For the text-containing cell, return its midpoint in (X, Y) coordinate format. 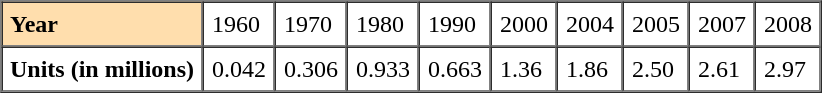
Year (102, 24)
2.97 (788, 68)
2.61 (722, 68)
2007 (722, 24)
2.50 (656, 68)
2004 (590, 24)
1960 (239, 24)
2005 (656, 24)
1980 (383, 24)
1.36 (524, 68)
1990 (455, 24)
0.933 (383, 68)
2000 (524, 24)
1.86 (590, 68)
2008 (788, 24)
0.306 (311, 68)
1970 (311, 24)
0.663 (455, 68)
0.042 (239, 68)
Units (in millions) (102, 68)
